Locate the cell with the specified text and output its (X, Y) center coordinate. 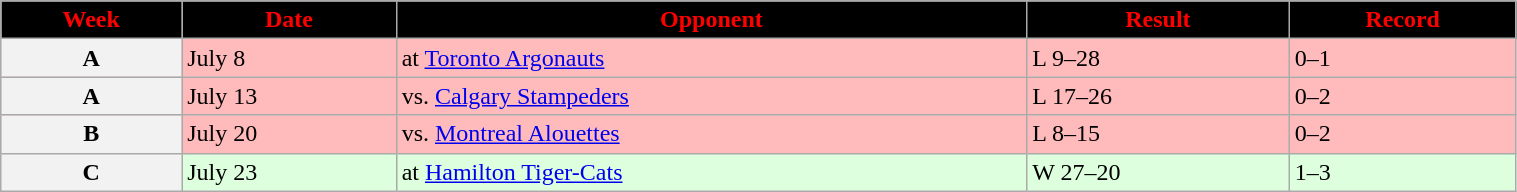
July 8 (289, 58)
July 13 (289, 96)
L 8–15 (1158, 134)
Opponent (712, 20)
at Toronto Argonauts (712, 58)
Result (1158, 20)
C (92, 172)
vs. Calgary Stampeders (712, 96)
Week (92, 20)
B (92, 134)
Record (1402, 20)
vs. Montreal Alouettes (712, 134)
Date (289, 20)
0–1 (1402, 58)
July 23 (289, 172)
at Hamilton Tiger-Cats (712, 172)
July 20 (289, 134)
W 27–20 (1158, 172)
1–3 (1402, 172)
L 17–26 (1158, 96)
L 9–28 (1158, 58)
